Output the (X, Y) coordinate of the center of the cell containing the given text.  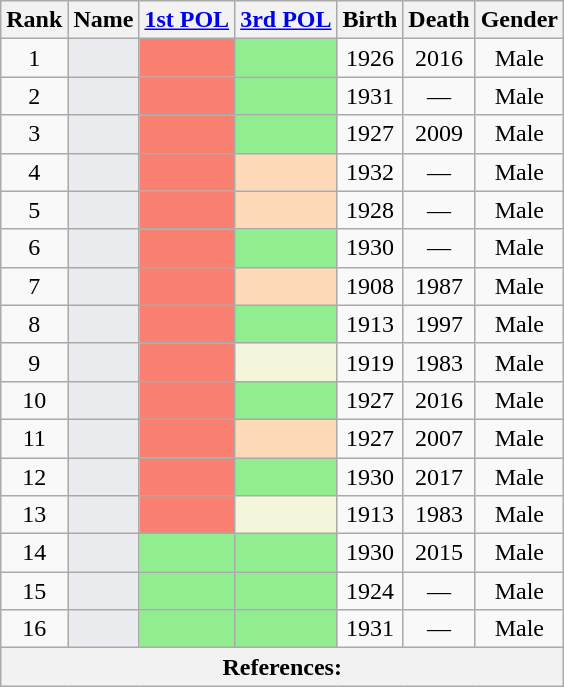
8 (34, 324)
9 (34, 362)
11 (34, 438)
6 (34, 248)
References: (282, 667)
13 (34, 515)
16 (34, 629)
7 (34, 286)
14 (34, 553)
2 (34, 96)
Name (104, 20)
1 (34, 58)
1932 (370, 172)
1928 (370, 210)
5 (34, 210)
1997 (439, 324)
Rank (34, 20)
Gender (519, 20)
2017 (439, 477)
1908 (370, 286)
Death (439, 20)
4 (34, 172)
2007 (439, 438)
1919 (370, 362)
12 (34, 477)
2009 (439, 134)
1st POL (187, 20)
Birth (370, 20)
3 (34, 134)
2015 (439, 553)
3rd POL (286, 20)
1926 (370, 58)
15 (34, 591)
1987 (439, 286)
1924 (370, 591)
10 (34, 400)
